Pinpoint the cell where the given text exists, returning its [X, Y] midpoint coordinate. 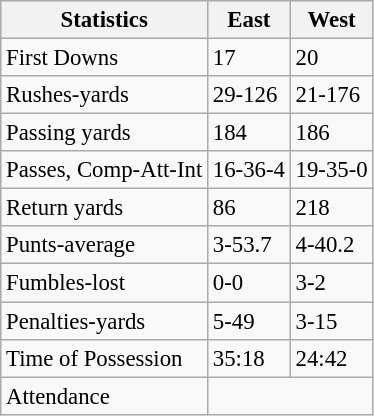
20 [332, 58]
Punts-average [104, 245]
Return yards [104, 208]
Rushes-yards [104, 95]
186 [332, 133]
Statistics [104, 20]
17 [250, 58]
5-49 [250, 321]
184 [250, 133]
16-36-4 [250, 170]
0-0 [250, 283]
29-126 [250, 95]
Penalties-yards [104, 321]
3-15 [332, 321]
24:42 [332, 358]
4-40.2 [332, 245]
21-176 [332, 95]
Passes, Comp-Att-Int [104, 170]
East [250, 20]
Fumbles-lost [104, 283]
3-2 [332, 283]
First Downs [104, 58]
West [332, 20]
218 [332, 208]
35:18 [250, 358]
Passing yards [104, 133]
Attendance [104, 396]
3-53.7 [250, 245]
Time of Possession [104, 358]
86 [250, 208]
19-35-0 [332, 170]
